For the text-containing cell, return its midpoint in (x, y) coordinate format. 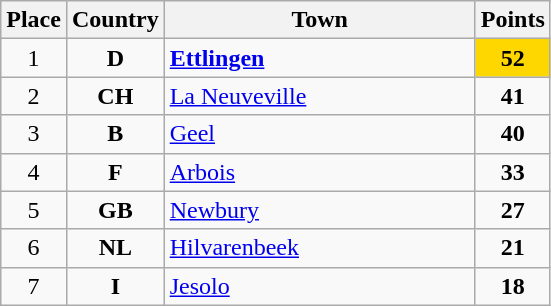
Jesolo (320, 286)
F (115, 172)
NL (115, 248)
6 (34, 248)
Newbury (320, 210)
41 (512, 96)
4 (34, 172)
21 (512, 248)
D (115, 58)
La Neuveville (320, 96)
33 (512, 172)
Arbois (320, 172)
Ettlingen (320, 58)
52 (512, 58)
40 (512, 134)
Points (512, 20)
18 (512, 286)
Country (115, 20)
Place (34, 20)
B (115, 134)
Town (320, 20)
CH (115, 96)
7 (34, 286)
3 (34, 134)
Geel (320, 134)
5 (34, 210)
I (115, 286)
GB (115, 210)
27 (512, 210)
Hilvarenbeek (320, 248)
2 (34, 96)
1 (34, 58)
